Return [x, y] of the center of cell containing provided text 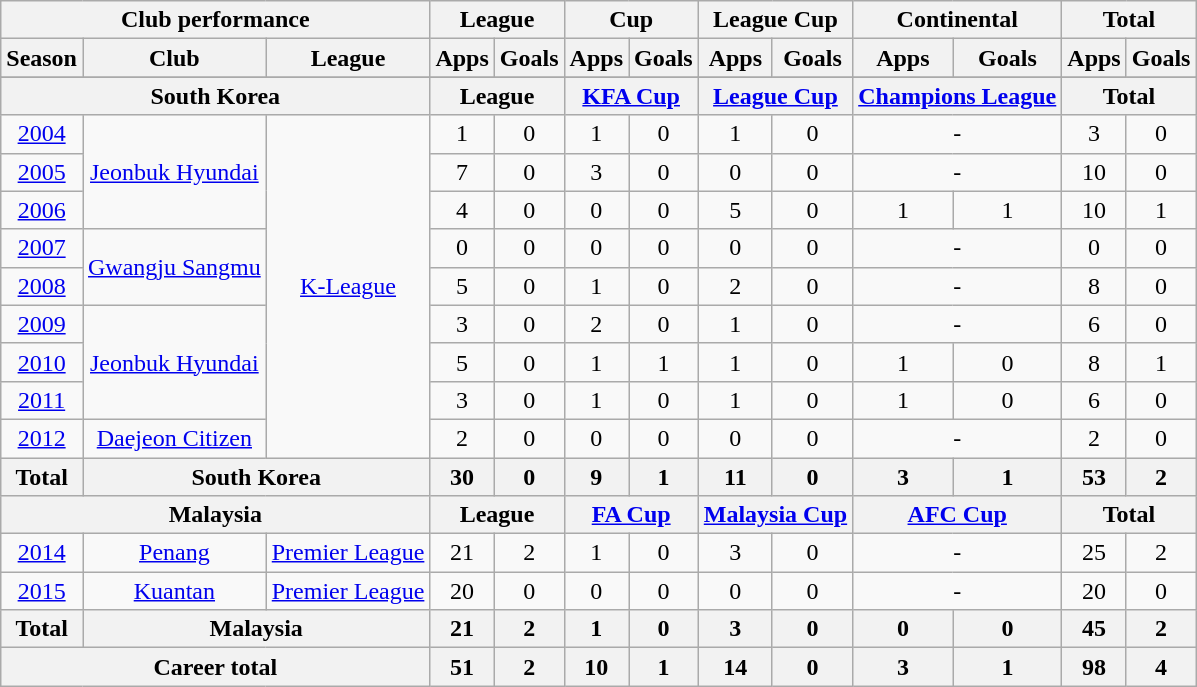
Cup [631, 20]
Kuantan [174, 591]
2005 [42, 172]
Continental [958, 20]
2011 [42, 400]
Daejeon Citizen [174, 438]
AFC Cup [958, 515]
Career total [216, 667]
Club performance [216, 20]
2009 [42, 324]
98 [1094, 667]
Malaysia Cup [775, 515]
K-League [348, 286]
Club [174, 58]
2004 [42, 134]
Gwangju Sangmu [174, 267]
2012 [42, 438]
25 [1094, 553]
53 [1094, 477]
2007 [42, 248]
51 [462, 667]
2008 [42, 286]
30 [462, 477]
7 [462, 172]
9 [596, 477]
2014 [42, 553]
KFA Cup [631, 96]
45 [1094, 629]
14 [735, 667]
2006 [42, 210]
11 [735, 477]
FA Cup [631, 515]
2010 [42, 362]
Champions League [958, 96]
Season [42, 58]
Penang [174, 553]
2015 [42, 591]
